Pinpoint the cell where the given text exists, returning its (x, y) midpoint coordinate. 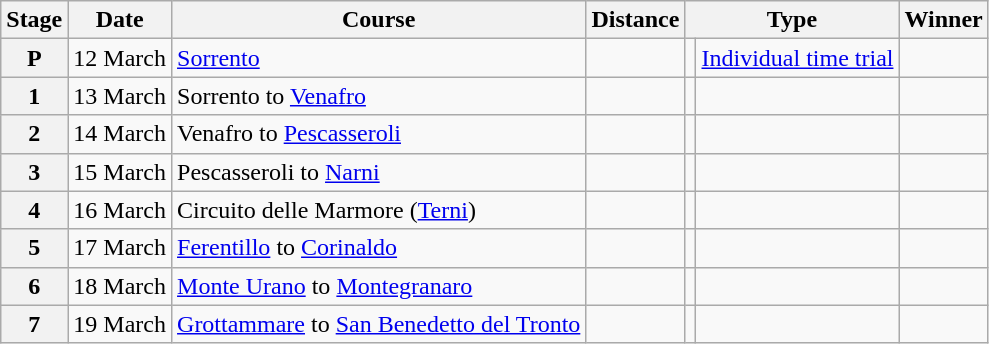
6 (34, 286)
Sorrento (379, 58)
Individual time trial (798, 58)
14 March (120, 134)
Circuito delle Marmore (Terni) (379, 210)
Sorrento to Venafro (379, 96)
Course (379, 20)
Grottammare to San Benedetto del Tronto (379, 324)
1 (34, 96)
15 March (120, 172)
7 (34, 324)
Monte Urano to Montegranaro (379, 286)
5 (34, 248)
Date (120, 20)
19 March (120, 324)
2 (34, 134)
Pescasseroli to Narni (379, 172)
13 March (120, 96)
Ferentillo to Corinaldo (379, 248)
12 March (120, 58)
Stage (34, 20)
Type (792, 20)
16 March (120, 210)
P (34, 58)
4 (34, 210)
Winner (944, 20)
Venafro to Pescasseroli (379, 134)
17 March (120, 248)
3 (34, 172)
18 March (120, 286)
Distance (636, 20)
